Find where the given text appears and provide that cell's center as [x, y] coordinate. 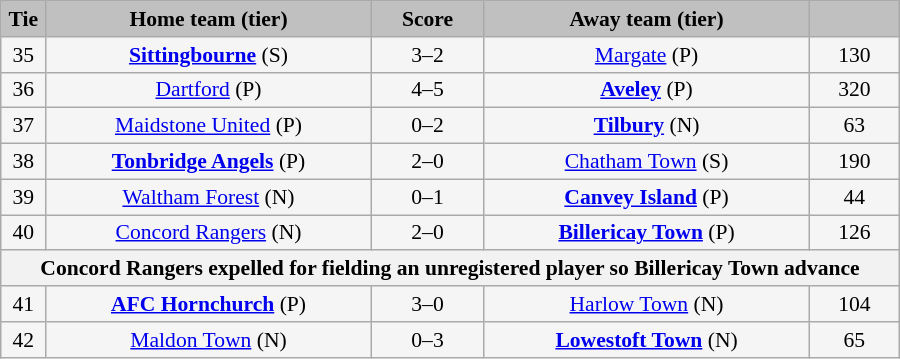
41 [24, 304]
Margate (P) [647, 55]
38 [24, 162]
65 [854, 340]
0–1 [427, 197]
36 [24, 90]
190 [854, 162]
Chatham Town (S) [647, 162]
AFC Hornchurch (P) [209, 304]
Tie [24, 19]
Away team (tier) [647, 19]
Tilbury (N) [647, 126]
Dartford (P) [209, 90]
3–2 [427, 55]
Home team (tier) [209, 19]
44 [854, 197]
Score [427, 19]
Aveley (P) [647, 90]
35 [24, 55]
Waltham Forest (N) [209, 197]
Concord Rangers expelled for fielding an unregistered player so Billericay Town advance [450, 269]
0–3 [427, 340]
130 [854, 55]
3–0 [427, 304]
40 [24, 233]
Concord Rangers (N) [209, 233]
Maidstone United (P) [209, 126]
63 [854, 126]
Tonbridge Angels (P) [209, 162]
Sittingbourne (S) [209, 55]
Maldon Town (N) [209, 340]
126 [854, 233]
320 [854, 90]
104 [854, 304]
42 [24, 340]
Canvey Island (P) [647, 197]
Lowestoft Town (N) [647, 340]
39 [24, 197]
4–5 [427, 90]
Harlow Town (N) [647, 304]
0–2 [427, 126]
Billericay Town (P) [647, 233]
37 [24, 126]
